From the cell containing the given text, extract its center point as (X, Y) coordinate. 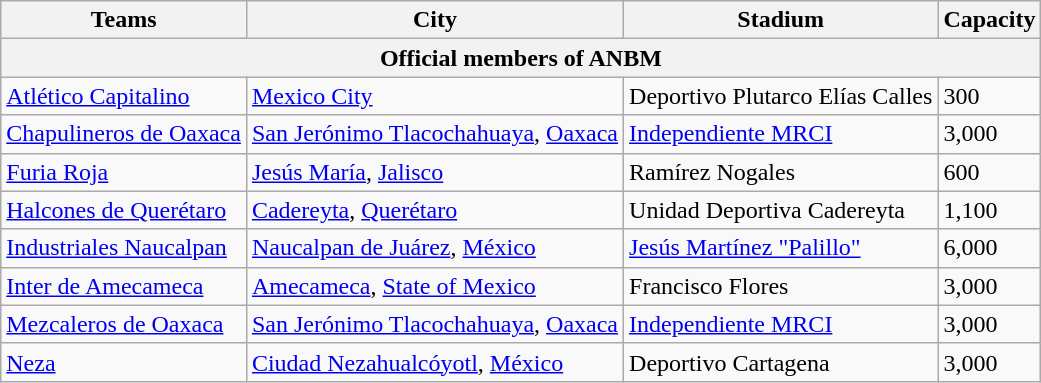
Official members of ANBM (521, 58)
City (434, 20)
Mezcaleros de Oaxaca (124, 324)
Teams (124, 20)
Industriales Naucalpan (124, 248)
300 (990, 96)
Neza (124, 362)
Jesús María, Jalisco (434, 172)
Unidad Deportiva Cadereyta (781, 210)
600 (990, 172)
Chapulineros de Oaxaca (124, 134)
Cadereyta, Querétaro (434, 210)
Francisco Flores (781, 286)
Deportivo Cartagena (781, 362)
1,100 (990, 210)
Furia Roja (124, 172)
6,000 (990, 248)
Amecameca, State of Mexico (434, 286)
Naucalpan de Juárez, México (434, 248)
Deportivo Plutarco Elías Calles (781, 96)
Halcones de Querétaro (124, 210)
Stadium (781, 20)
Inter de Amecameca (124, 286)
Ciudad Nezahualcóyotl, México (434, 362)
Jesús Martínez "Palillo" (781, 248)
Ramírez Nogales (781, 172)
Mexico City (434, 96)
Capacity (990, 20)
Atlético Capitalino (124, 96)
